Search for the cell housing the specified text and yield its [X, Y] center coordinate. 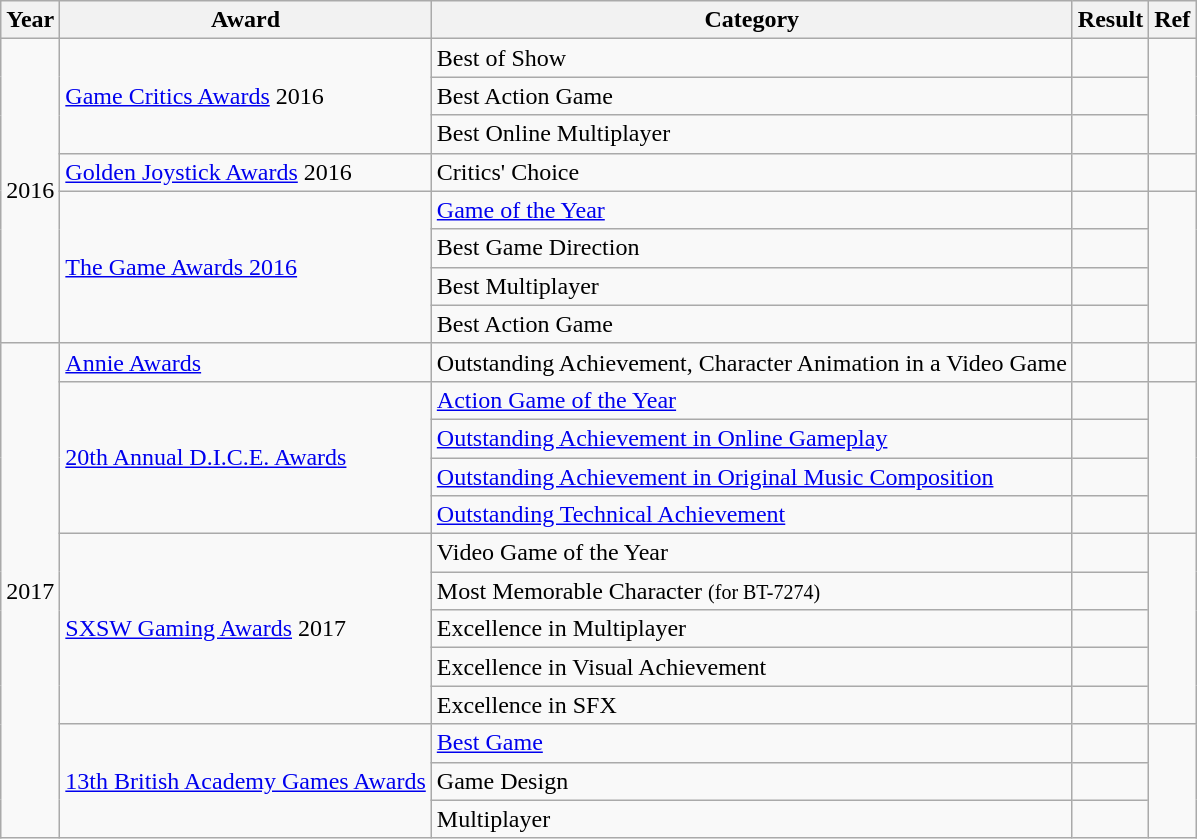
Best Multiplayer [752, 286]
Golden Joystick Awards 2016 [246, 172]
Multiplayer [752, 819]
Action Game of the Year [752, 400]
Game Critics Awards 2016 [246, 96]
Most Memorable Character (for BT-7274) [752, 591]
Outstanding Achievement, Character Animation in a Video Game [752, 362]
Best of Show [752, 58]
2016 [30, 191]
SXSW Gaming Awards 2017 [246, 629]
Annie Awards [246, 362]
Outstanding Achievement in Original Music Composition [752, 477]
Year [30, 20]
Excellence in Multiplayer [752, 629]
20th Annual D.I.C.E. Awards [246, 457]
Outstanding Technical Achievement [752, 515]
13th British Academy Games Awards [246, 781]
Category [752, 20]
Result [1110, 20]
Excellence in Visual Achievement [752, 667]
Best Game [752, 743]
Outstanding Achievement in Online Gameplay [752, 438]
Best Online Multiplayer [752, 134]
Award [246, 20]
The Game Awards 2016 [246, 267]
Excellence in SFX [752, 705]
Best Game Direction [752, 248]
2017 [30, 590]
Ref [1172, 20]
Video Game of the Year [752, 553]
Game Design [752, 781]
Critics' Choice [752, 172]
Game of the Year [752, 210]
